Determine the (X, Y) coordinate at the center of the cell enclosing the given text.  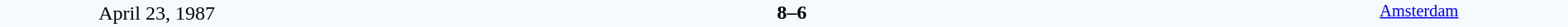
April 23, 1987 (157, 13)
Amsterdam (1419, 13)
8–6 (791, 12)
